Search for the cell housing the specified text and yield its [x, y] center coordinate. 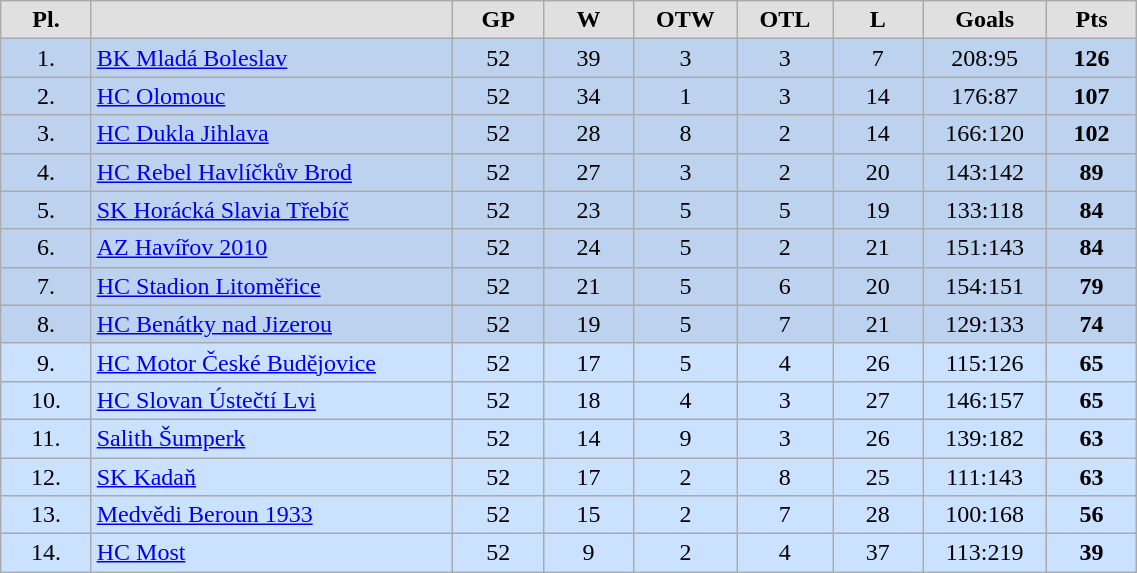
79 [1091, 286]
1 [686, 96]
6. [46, 248]
BK Mladá Boleslav [272, 58]
115:126 [984, 362]
143:142 [984, 172]
139:182 [984, 438]
HC Dukla Jihlava [272, 134]
6 [784, 286]
111:143 [984, 477]
HC Stadion Litoměřice [272, 286]
Salith Šumperk [272, 438]
HC Benátky nad Jizerou [272, 324]
HC Slovan Ústečtí Lvi [272, 400]
3. [46, 134]
146:157 [984, 400]
10. [46, 400]
113:219 [984, 553]
166:120 [984, 134]
74 [1091, 324]
133:118 [984, 210]
25 [878, 477]
HC Olomouc [272, 96]
15 [588, 515]
4. [46, 172]
SK Kadaň [272, 477]
2. [46, 96]
102 [1091, 134]
34 [588, 96]
HC Most [272, 553]
89 [1091, 172]
5. [46, 210]
HC Rebel Havlíčkův Brod [272, 172]
154:151 [984, 286]
23 [588, 210]
24 [588, 248]
L [878, 20]
Pts [1091, 20]
107 [1091, 96]
OTL [784, 20]
129:133 [984, 324]
Goals [984, 20]
Medvědi Beroun 1933 [272, 515]
176:87 [984, 96]
151:143 [984, 248]
W [588, 20]
13. [46, 515]
18 [588, 400]
126 [1091, 58]
100:168 [984, 515]
37 [878, 553]
SK Horácká Slavia Třebíč [272, 210]
OTW [686, 20]
11. [46, 438]
GP [498, 20]
AZ Havířov 2010 [272, 248]
8. [46, 324]
208:95 [984, 58]
7. [46, 286]
Pl. [46, 20]
1. [46, 58]
12. [46, 477]
9. [46, 362]
HC Motor České Budějovice [272, 362]
14. [46, 553]
56 [1091, 515]
